Find where the given text appears and provide that cell's center as (x, y) coordinate. 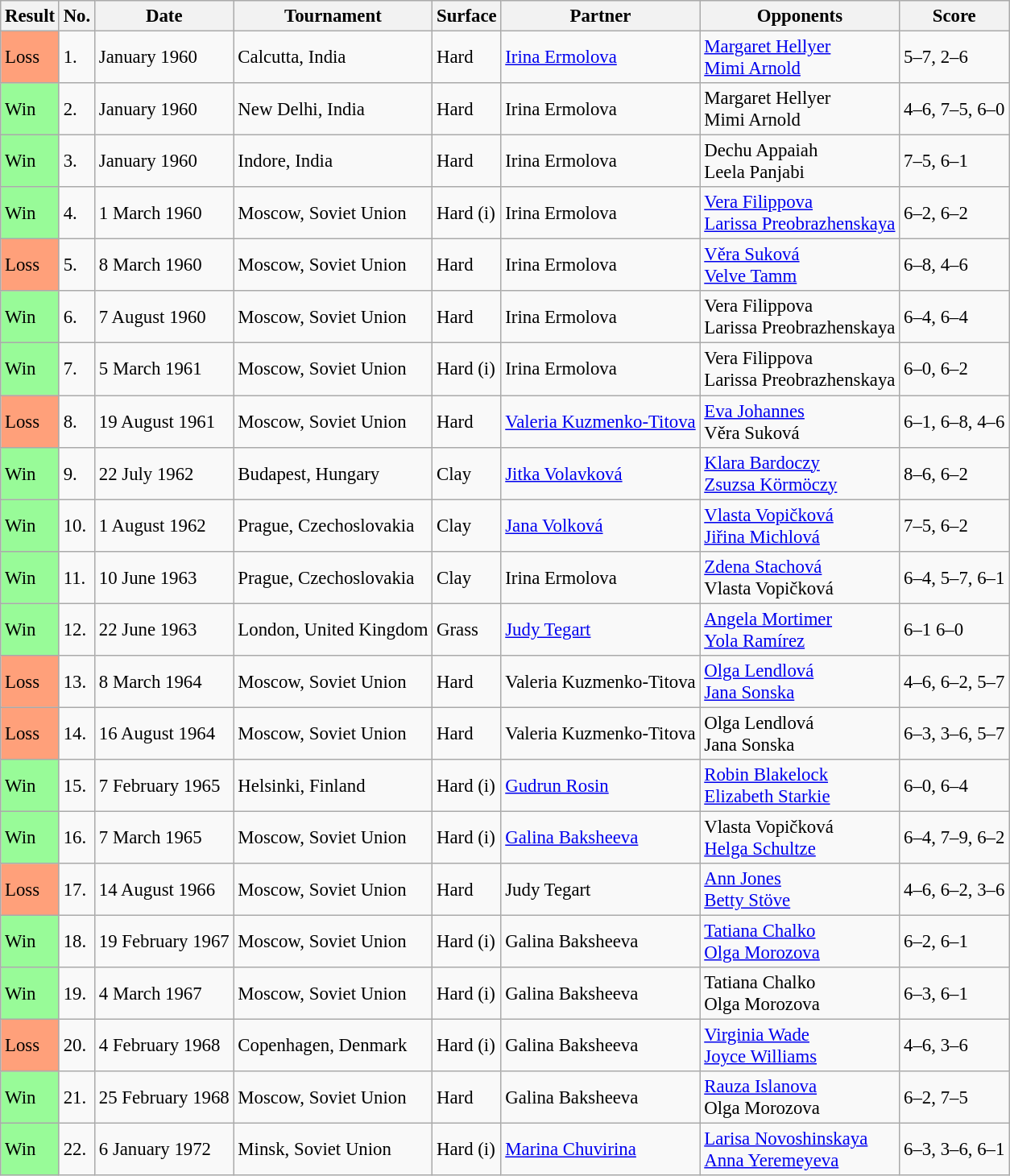
6–1, 6–8, 4–6 (954, 422)
12. (77, 630)
15. (77, 786)
7 March 1965 (164, 838)
14. (77, 733)
Result (31, 16)
Ann Jones Betty Stöve (800, 889)
19. (77, 994)
6–2, 6–1 (954, 942)
6–0, 6–4 (954, 786)
8 March 1960 (164, 266)
4–6, 3–6 (954, 1046)
Budapest, Hungary (333, 474)
Eva Johannes Věra Suková (800, 422)
Tournament (333, 16)
Marina Chuvirina (601, 1150)
5. (77, 266)
Jana Volková (601, 525)
8–6, 6–2 (954, 474)
16. (77, 838)
Dechu Appaiah Leela Panjabi (800, 161)
6–2, 6–2 (954, 213)
4–6, 6–2, 5–7 (954, 681)
20. (77, 1046)
Věra Suková Velve Tamm (800, 266)
4–6, 7–5, 6–0 (954, 110)
Surface (467, 16)
6–8, 4–6 (954, 266)
1 August 1962 (164, 525)
9. (77, 474)
Partner (601, 16)
10 June 1963 (164, 577)
16 August 1964 (164, 733)
Virginia Wade Joyce Williams (800, 1046)
8. (77, 422)
Klara Bardoczy Zsuzsa Körmöczy (800, 474)
Copenhagen, Denmark (333, 1046)
7. (77, 369)
14 August 1966 (164, 889)
6. (77, 317)
Score (954, 16)
6–4, 7–9, 6–2 (954, 838)
Rauza Islanova Olga Morozova (800, 1097)
5–7, 2–6 (954, 58)
6–3, 6–1 (954, 994)
No. (77, 16)
4. (77, 213)
4 March 1967 (164, 994)
18. (77, 942)
Calcutta, India (333, 58)
11. (77, 577)
Larisa Novoshinskaya Anna Yeremeyeva (800, 1150)
Jitka Volavková (601, 474)
Zdena Stachová Vlasta Vopičková (800, 577)
25 February 1968 (164, 1097)
17. (77, 889)
19 February 1967 (164, 942)
4 February 1968 (164, 1046)
21. (77, 1097)
6–3, 3–6, 5–7 (954, 733)
7 February 1965 (164, 786)
6–4, 5–7, 6–1 (954, 577)
13. (77, 681)
1. (77, 58)
Helsinki, Finland (333, 786)
6–2, 7–5 (954, 1097)
1 March 1960 (164, 213)
Date (164, 16)
8 March 1964 (164, 681)
6 January 1972 (164, 1150)
London, United Kingdom (333, 630)
22 June 1963 (164, 630)
Angela Mortimer Yola Ramírez (800, 630)
Grass (467, 630)
7–5, 6–2 (954, 525)
10. (77, 525)
2. (77, 110)
3. (77, 161)
Indore, India (333, 161)
19 August 1961 (164, 422)
Opponents (800, 16)
6–1 6–0 (954, 630)
Vlasta Vopičková Jiřina Michlová (800, 525)
6–3, 3–6, 6–1 (954, 1150)
5 March 1961 (164, 369)
6–0, 6–2 (954, 369)
4–6, 6–2, 3–6 (954, 889)
22. (77, 1150)
6–4, 6–4 (954, 317)
Gudrun Rosin (601, 786)
New Delhi, India (333, 110)
Minsk, Soviet Union (333, 1150)
Vlasta Vopičková Helga Schultze (800, 838)
Robin Blakelock Elizabeth Starkie (800, 786)
7 August 1960 (164, 317)
22 July 1962 (164, 474)
7–5, 6–1 (954, 161)
